Locate the cell with the specified text and output its [X, Y] center coordinate. 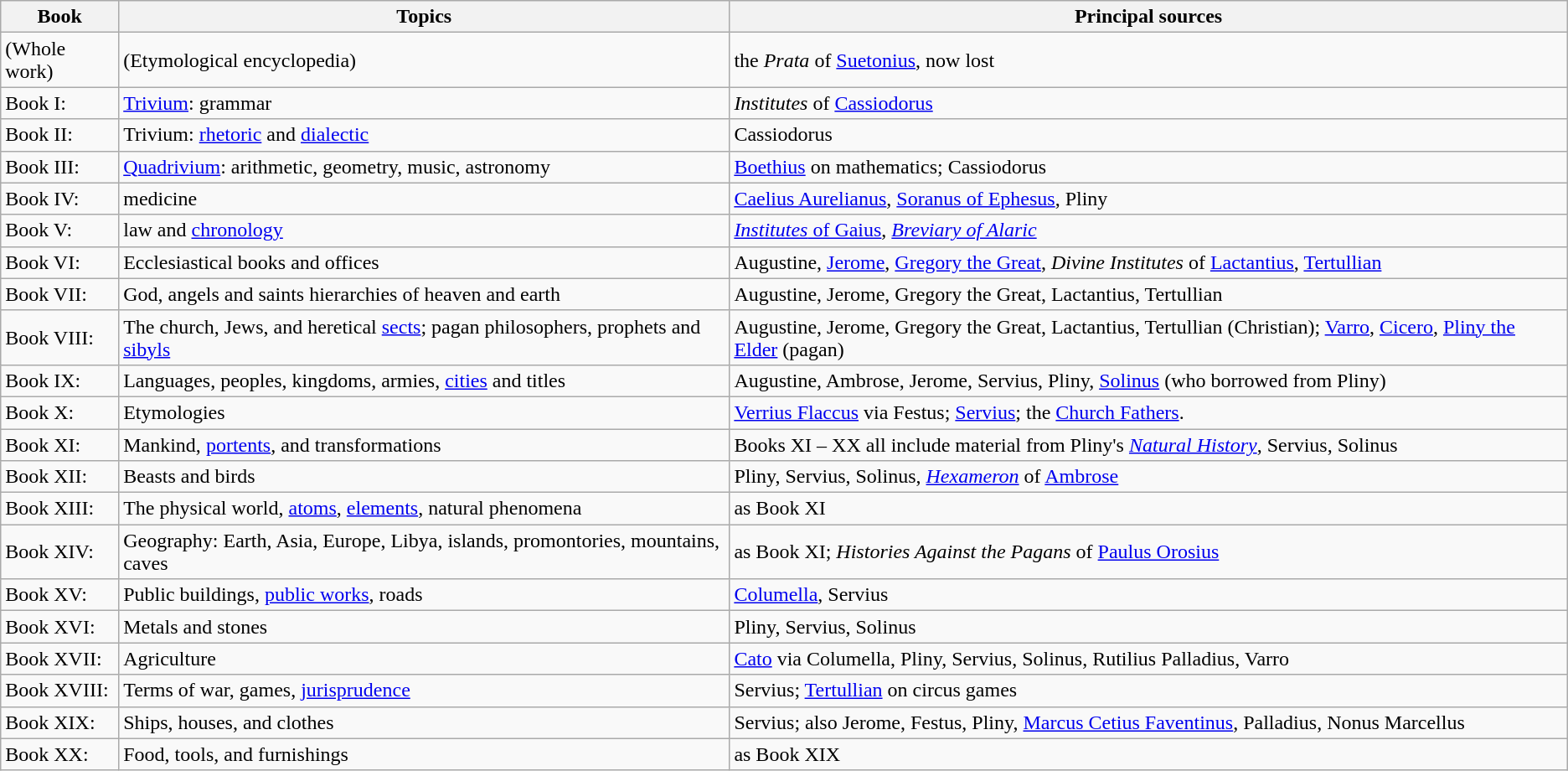
Book [60, 17]
Book VII: [60, 294]
Book XV: [60, 595]
Public buildings, public works, roads [424, 595]
Principal sources [1148, 17]
Book VIII: [60, 337]
Augustine, Ambrose, Jerome, Servius, Pliny, Solinus (who borrowed from Pliny) [1148, 380]
Etymologies [424, 412]
Pliny, Servius, Solinus [1148, 627]
Book X: [60, 412]
Geography: Earth, Asia, Europe, Libya, islands, promontories, mountains, caves [424, 551]
Book IX: [60, 380]
as Book XI; Histories Against the Pagans of Paulus Orosius [1148, 551]
as Book XI [1148, 509]
(Etymological encyclopedia) [424, 60]
Book XVI: [60, 627]
Servius; Tertullian on circus games [1148, 691]
Book XI: [60, 445]
Boethius on mathematics; Cassiodorus [1148, 167]
Cassiodorus [1148, 135]
Cato via Columella, Pliny, Servius, Solinus, Rutilius Palladius, Varro [1148, 659]
Topics [424, 17]
Book XII: [60, 477]
Beasts and birds [424, 477]
The church, Jews, and heretical sects; pagan philosophers, prophets and sibyls [424, 337]
Augustine, Jerome, Gregory the Great, Lactantius, Tertullian (Christian); Varro, Cicero, Pliny the Elder (pagan) [1148, 337]
Book VI: [60, 262]
as Book XIX [1148, 754]
Book V: [60, 230]
the Prata of Suetonius, now lost [1148, 60]
Metals and stones [424, 627]
God, angels and saints hierarchies of heaven and earth [424, 294]
Languages, peoples, kingdoms, armies, cities and titles [424, 380]
Institutes of Gaius, Breviary of Alaric [1148, 230]
Book XIX: [60, 722]
The physical world, atoms, elements, natural phenomena [424, 509]
Servius; also Jerome, Festus, Pliny, Marcus Cetius Faventinus, Palladius, Nonus Marcellus [1148, 722]
Verrius Flaccus via Festus; Servius; the Church Fathers. [1148, 412]
Augustine, Jerome, Gregory the Great, Lactantius, Tertullian [1148, 294]
Caelius Aurelianus, Soranus of Ephesus, Pliny [1148, 199]
Augustine, Jerome, Gregory the Great, Divine Institutes of Lactantius, Tertullian [1148, 262]
Terms of war, games, jurisprudence [424, 691]
Quadrivium: arithmetic, geometry, music, astronomy [424, 167]
Trivium: rhetoric and dialectic [424, 135]
Pliny, Servius, Solinus, Hexameron of Ambrose [1148, 477]
Book XIII: [60, 509]
Book IV: [60, 199]
Ecclesiastical books and offices [424, 262]
Books XI – XX all include material from Pliny's Natural History, Servius, Solinus [1148, 445]
Food, tools, and furnishings [424, 754]
Mankind, portents, and transformations [424, 445]
Ships, houses, and clothes [424, 722]
Book XIV: [60, 551]
Columella, Servius [1148, 595]
medicine [424, 199]
Trivium: grammar [424, 103]
Institutes of Cassiodorus [1148, 103]
Book XVII: [60, 659]
Book XVIII: [60, 691]
Book III: [60, 167]
Book XX: [60, 754]
Book I: [60, 103]
(Whole work) [60, 60]
Agriculture [424, 659]
Book II: [60, 135]
law and chronology [424, 230]
